Provide the (x, y) coordinate of the cell's center where the given text is located.  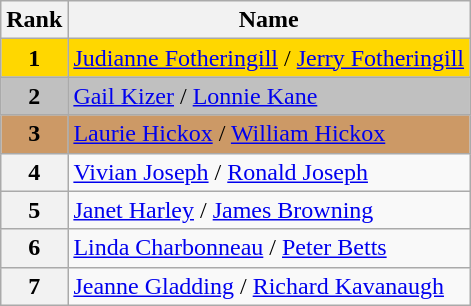
6 (34, 248)
Jeanne Gladding / Richard Kavanaugh (269, 286)
Linda Charbonneau / Peter Betts (269, 248)
4 (34, 172)
Rank (34, 20)
5 (34, 210)
3 (34, 134)
1 (34, 58)
Name (269, 20)
Laurie Hickox / William Hickox (269, 134)
Gail Kizer / Lonnie Kane (269, 96)
Judianne Fotheringill / Jerry Fotheringill (269, 58)
7 (34, 286)
Vivian Joseph / Ronald Joseph (269, 172)
2 (34, 96)
Janet Harley / James Browning (269, 210)
